From the cell containing the given text, extract its center point as [X, Y] coordinate. 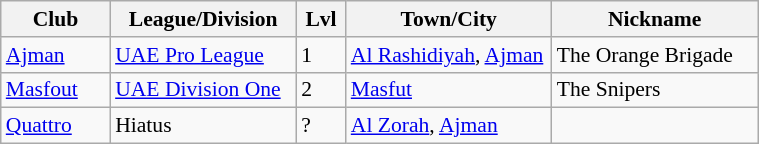
? [321, 126]
Lvl [321, 19]
Al Rashidiyah, Ajman [449, 55]
2 [321, 90]
League/Division [203, 19]
The Orange Brigade [655, 55]
Al Zorah, Ajman [449, 126]
Hiatus [203, 126]
Nickname [655, 19]
Club [56, 19]
Quattro [56, 126]
Ajman [56, 55]
UAE Division One [203, 90]
Masfout [56, 90]
UAE Pro League [203, 55]
Town/City [449, 19]
Masfut [449, 90]
The Snipers [655, 90]
1 [321, 55]
